Detect which cell encompasses the target text, then output its (X, Y) center coordinate. 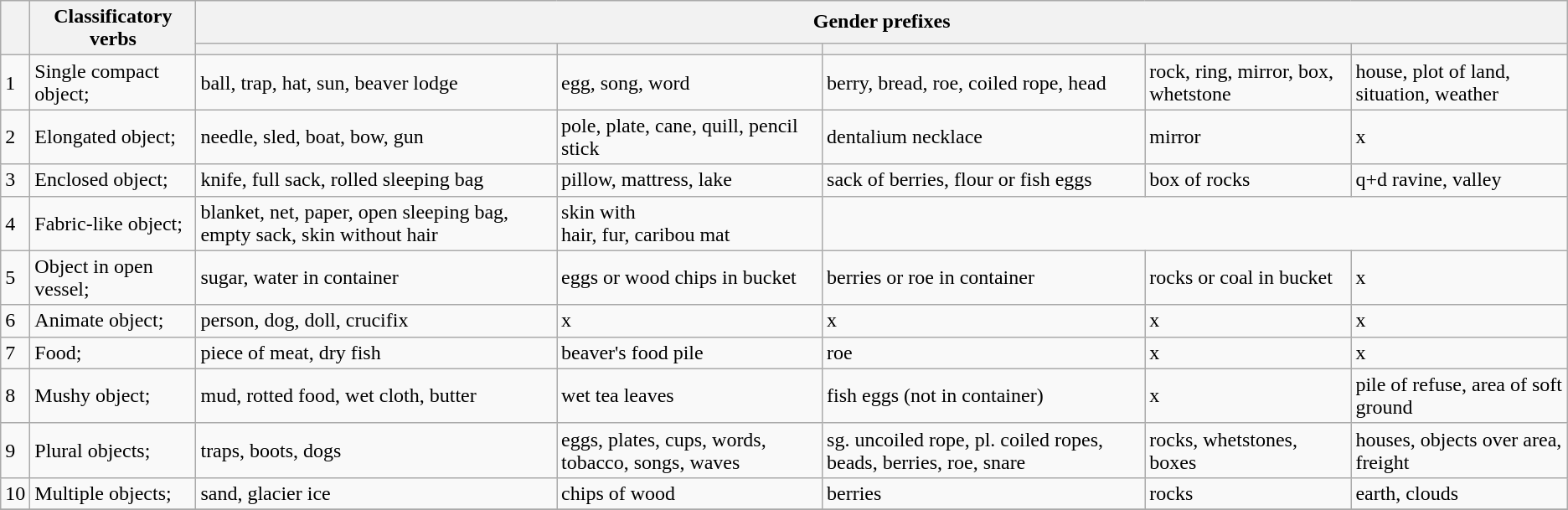
6 (15, 321)
1 (15, 82)
wet tea leaves (690, 395)
Animate object; (113, 321)
berry, bread, roe, coiled rope, head (983, 82)
2 (15, 137)
sugar, water in container (377, 278)
Plural objects; (113, 451)
Classificatory verbs (113, 28)
rocks, whetstones, boxes (1248, 451)
mirror (1248, 137)
Elongated object; (113, 137)
Object in open vessel; (113, 278)
rocks (1248, 493)
7 (15, 353)
eggs, plates, cups, words, tobacco, songs, waves (690, 451)
pole, plate, cane, quill, pencil stick (690, 137)
earth, clouds (1459, 493)
beaver's food pile (690, 353)
Mushy object; (113, 395)
Multiple objects; (113, 493)
fish eggs (not in container) (983, 395)
5 (15, 278)
10 (15, 493)
house, plot of land, situation, weather (1459, 82)
ball, trap, hat, sun, beaver lodge (377, 82)
mud, rotted food, wet cloth, butter (377, 395)
blanket, net, paper, open sleeping bag, empty sack, skin without hair (377, 223)
roe (983, 353)
skin withhair, fur, caribou mat (690, 223)
rock, ring, mirror, box, whetstone (1248, 82)
egg, song, word (690, 82)
8 (15, 395)
rocks or coal in bucket (1248, 278)
4 (15, 223)
sg. uncoiled rope, pl. coiled ropes, beads, berries, roe, snare (983, 451)
pile of refuse, area of soft ground (1459, 395)
pillow, mattress, lake (690, 180)
person, dog, doll, crucifix (377, 321)
Enclosed object; (113, 180)
sand, glacier ice (377, 493)
eggs or wood chips in bucket (690, 278)
piece of meat, dry fish (377, 353)
dentalium necklace (983, 137)
box of rocks (1248, 180)
9 (15, 451)
chips of wood (690, 493)
houses, objects over area, freight (1459, 451)
Single compact object; (113, 82)
Food; (113, 353)
q+d ravine, valley (1459, 180)
Fabric-like object; (113, 223)
Gender prefixes (881, 22)
berries or roe in container (983, 278)
needle, sled, boat, bow, gun (377, 137)
sack of berries, flour or fish eggs (983, 180)
berries (983, 493)
traps, boots, dogs (377, 451)
3 (15, 180)
knife, full sack, rolled sleeping bag (377, 180)
